Output the (x, y) coordinate of the center of the cell containing the given text.  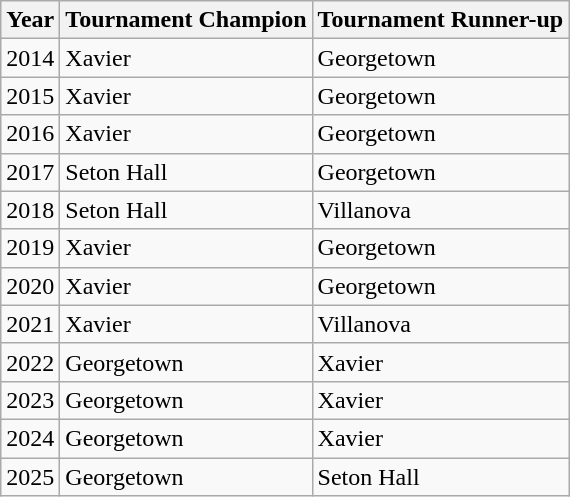
2022 (30, 362)
Tournament Runner-up (440, 20)
2014 (30, 58)
2018 (30, 210)
Tournament Champion (186, 20)
2025 (30, 477)
2021 (30, 324)
2020 (30, 286)
2019 (30, 248)
2016 (30, 134)
2023 (30, 400)
2015 (30, 96)
2024 (30, 438)
Year (30, 20)
2017 (30, 172)
